From the cell containing the given text, extract its center point as [x, y] coordinate. 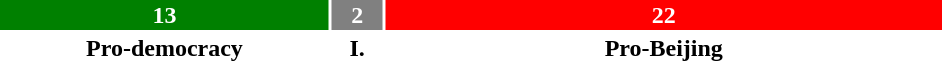
22 [664, 15]
2 [358, 15]
13 [164, 15]
